Extract the (X, Y) coordinate from the center of the cell holding the provided text.  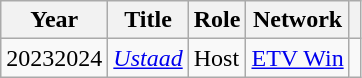
Ustaad (148, 58)
Network (298, 20)
20232024 (54, 58)
Year (54, 20)
Title (148, 20)
Role (217, 20)
Host (217, 58)
ETV Win (298, 58)
